Capture the cell that displays the provided text and extract its [x, y] central coordinate. 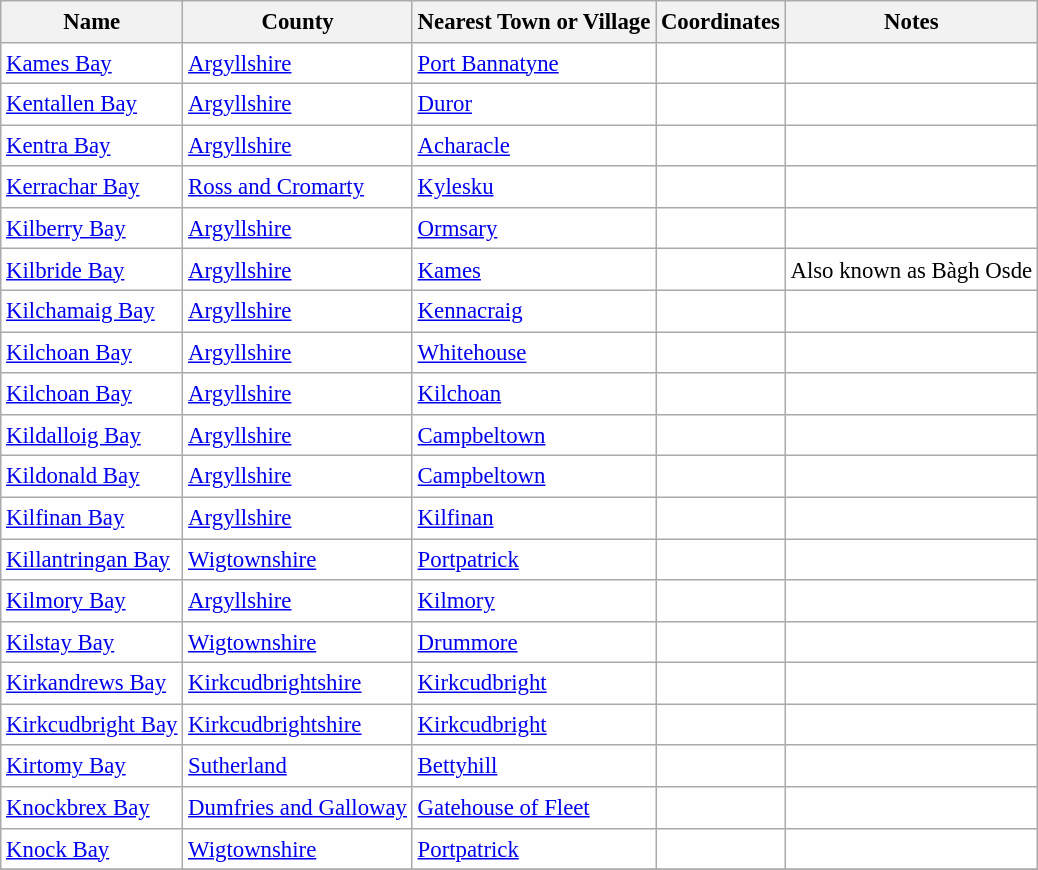
Kilstay Bay [92, 642]
Kames Bay [92, 62]
Ross and Cromarty [298, 186]
Acharacle [534, 146]
Kennacraig [534, 312]
Port Bannatyne [534, 62]
Drummore [534, 642]
Kildalloig Bay [92, 436]
Kentallen Bay [92, 104]
Kilmory [534, 600]
Whitehouse [534, 352]
Notes [911, 22]
Sutherland [298, 766]
Knockbrex Bay [92, 808]
Also known as Bàgh Osde [911, 270]
Kilmory Bay [92, 600]
Kilberry Bay [92, 228]
Name [92, 22]
Kilchamaig Bay [92, 312]
Kentra Bay [92, 146]
Ormsary [534, 228]
Gatehouse of Fleet [534, 808]
Kilfinan [534, 518]
Bettyhill [534, 766]
Kilfinan Bay [92, 518]
Kames [534, 270]
Kilchoan [534, 394]
Dumfries and Galloway [298, 808]
Knock Bay [92, 848]
Kylesku [534, 186]
Kirkandrews Bay [92, 684]
Kirtomy Bay [92, 766]
Nearest Town or Village [534, 22]
Kerrachar Bay [92, 186]
Kirkcudbright Bay [92, 724]
Coordinates [721, 22]
Killantringan Bay [92, 560]
Kildonald Bay [92, 476]
County [298, 22]
Kilbride Bay [92, 270]
Duror [534, 104]
